Scan for the cell matching the given text and deliver its [x, y] coordinate at center. 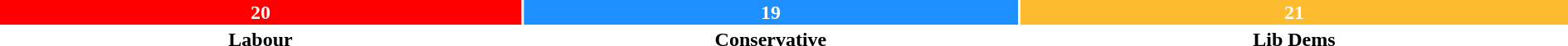
21 [1294, 12]
19 [771, 12]
20 [261, 12]
